Search for the cell housing the specified text and yield its (x, y) center coordinate. 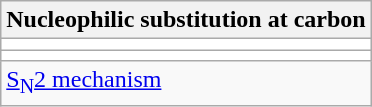
SN2 mechanism (186, 83)
Nucleophilic substitution at carbon (186, 20)
